Locate the cell with the specified text and output its (X, Y) center coordinate. 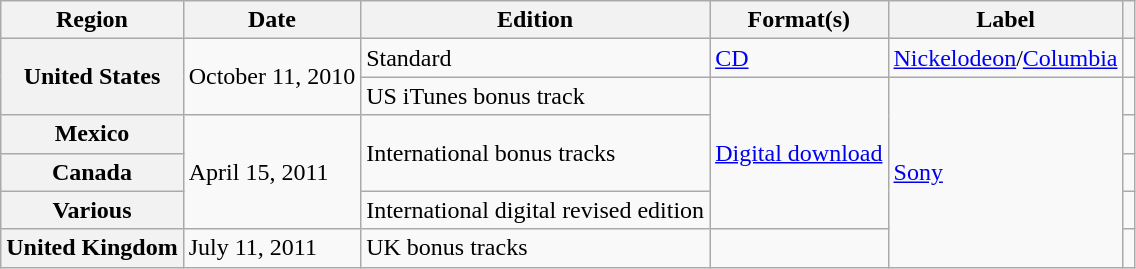
CD (799, 58)
Digital download (799, 153)
October 11, 2010 (272, 77)
Label (1006, 20)
Canada (92, 172)
United States (92, 77)
International digital revised edition (536, 210)
April 15, 2011 (272, 172)
International bonus tracks (536, 153)
Standard (536, 58)
Format(s) (799, 20)
Date (272, 20)
US iTunes bonus track (536, 96)
Sony (1006, 172)
Mexico (92, 134)
Various (92, 210)
July 11, 2011 (272, 248)
UK bonus tracks (536, 248)
United Kingdom (92, 248)
Nickelodeon/Columbia (1006, 58)
Edition (536, 20)
Region (92, 20)
